Return the [X, Y] coordinate for the center point of the cell that contains the specified text.  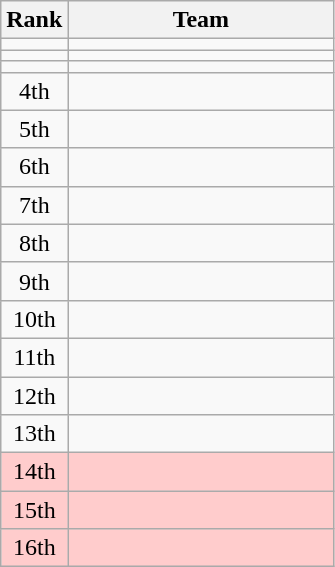
12th [34, 395]
6th [34, 167]
9th [34, 281]
13th [34, 434]
4th [34, 91]
5th [34, 129]
16th [34, 548]
Rank [34, 20]
14th [34, 472]
Team [201, 20]
11th [34, 357]
7th [34, 205]
8th [34, 243]
15th [34, 510]
10th [34, 319]
